Detect which cell encompasses the target text, then output its [x, y] center coordinate. 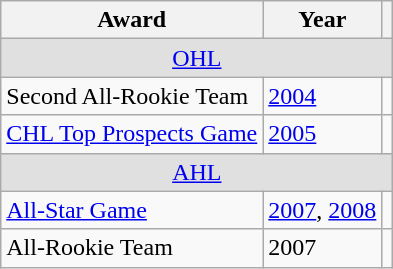
2005 [322, 134]
Year [322, 20]
OHL [197, 58]
All-Star Game [132, 210]
All-Rookie Team [132, 248]
2004 [322, 96]
AHL [197, 172]
Second All-Rookie Team [132, 96]
Award [132, 20]
2007 [322, 248]
CHL Top Prospects Game [132, 134]
2007, 2008 [322, 210]
